Extract the (X, Y) coordinate from the center of the cell holding the provided text.  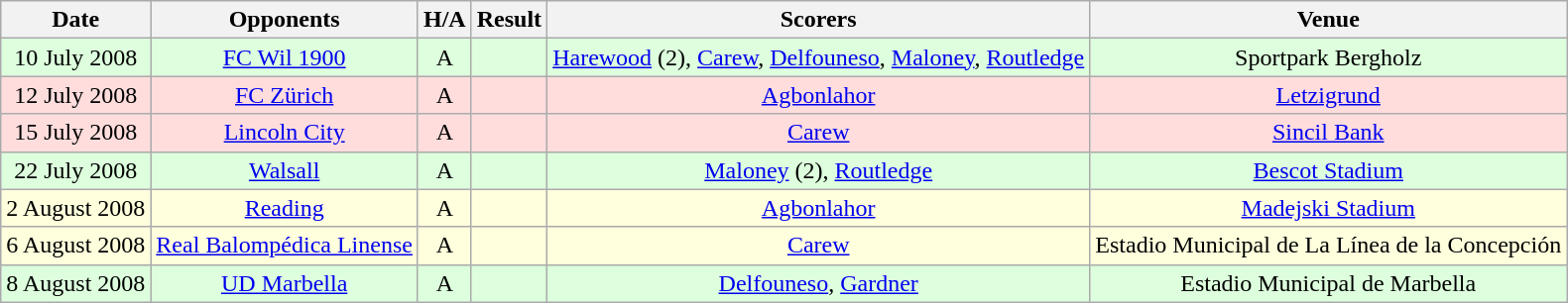
8 August 2008 (75, 283)
Letzigrund (1329, 95)
12 July 2008 (75, 95)
Result (509, 20)
Walsall (285, 170)
UD Marbella (285, 283)
Sportpark Bergholz (1329, 57)
H/A (444, 20)
Sincil Bank (1329, 133)
Estadio Municipal de La Línea de la Concepción (1329, 246)
Bescot Stadium (1329, 170)
FC Zürich (285, 95)
FC Wil 1900 (285, 57)
Madejski Stadium (1329, 208)
2 August 2008 (75, 208)
Opponents (285, 20)
Lincoln City (285, 133)
Delfouneso, Gardner (819, 283)
Harewood (2), Carew, Delfouneso, Maloney, Routledge (819, 57)
Estadio Municipal de Marbella (1329, 283)
Date (75, 20)
Venue (1329, 20)
10 July 2008 (75, 57)
Maloney (2), Routledge (819, 170)
Real Balompédica Linense (285, 246)
Reading (285, 208)
6 August 2008 (75, 246)
22 July 2008 (75, 170)
Scorers (819, 20)
15 July 2008 (75, 133)
